For the text-containing cell, return its midpoint in (X, Y) coordinate format. 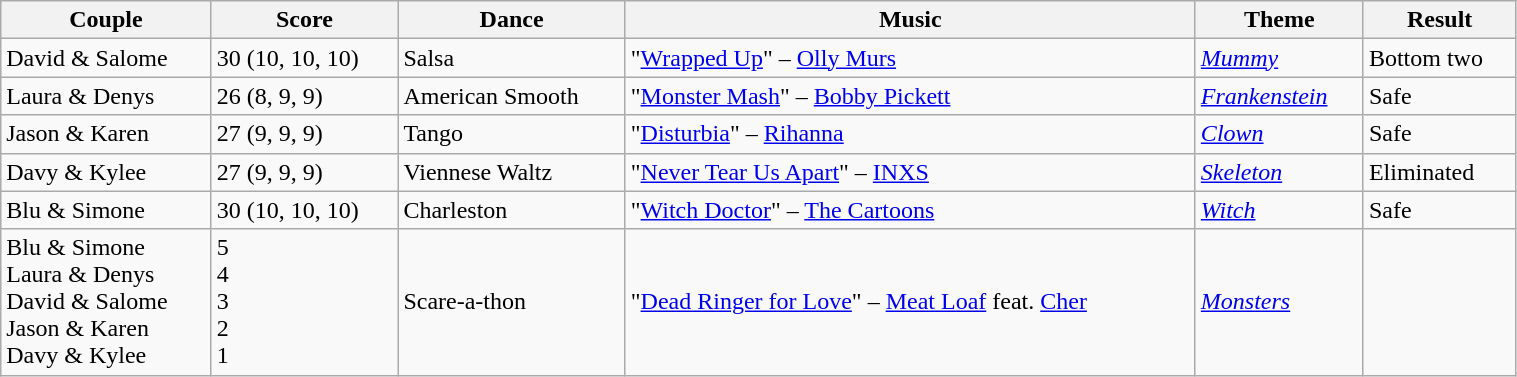
Jason & Karen (106, 134)
"Disturbia" – Rihanna (910, 134)
Blu & Simone (106, 210)
"Witch Doctor" – The Cartoons (910, 210)
Skeleton (1279, 172)
Scare-a-thon (512, 302)
Frankenstein (1279, 96)
"Monster Mash" – Bobby Pickett (910, 96)
"Never Tear Us Apart" – INXS (910, 172)
Viennese Waltz (512, 172)
Result (1440, 20)
Charleston (512, 210)
Mummy (1279, 58)
Tango (512, 134)
Davy & Kylee (106, 172)
Theme (1279, 20)
"Dead Ringer for Love" – Meat Loaf feat. Cher (910, 302)
54321 (304, 302)
Couple (106, 20)
Salsa (512, 58)
Eliminated (1440, 172)
Monsters (1279, 302)
Clown (1279, 134)
David & Salome (106, 58)
Music (910, 20)
Score (304, 20)
Dance (512, 20)
Bottom two (1440, 58)
Laura & Denys (106, 96)
"Wrapped Up" – Olly Murs (910, 58)
26 (8, 9, 9) (304, 96)
Witch (1279, 210)
American Smooth (512, 96)
Blu & SimoneLaura & DenysDavid & SalomeJason & KarenDavy & Kylee (106, 302)
